For the text-containing cell, return its midpoint in (X, Y) coordinate format. 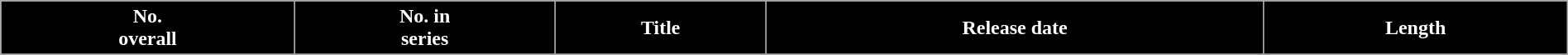
No. inseries (425, 28)
Release date (1015, 28)
No.overall (147, 28)
Title (660, 28)
Length (1416, 28)
